Provide the (X, Y) coordinate of the cell's center where the given text is located.  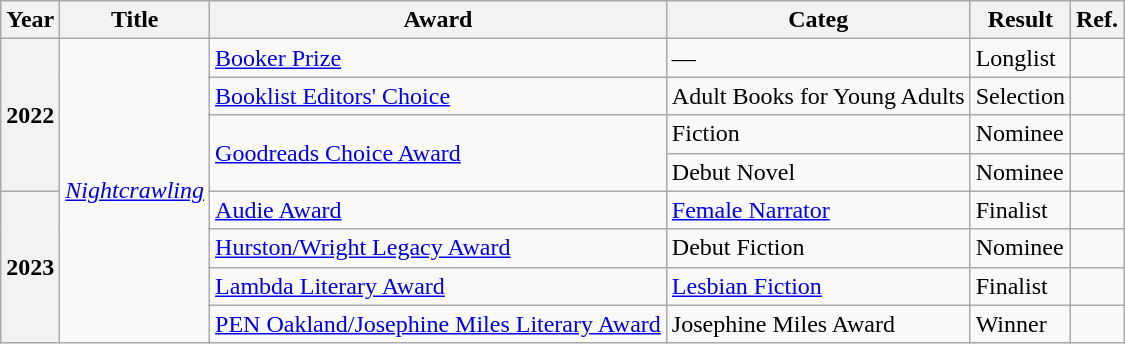
— (818, 58)
Categ (818, 20)
Booklist Editors' Choice (438, 96)
Audie Award (438, 210)
Debut Fiction (818, 248)
Title (135, 20)
Longlist (1020, 58)
Year (30, 20)
Ref. (1098, 20)
Winner (1020, 324)
Adult Books for Young Adults (818, 96)
Booker Prize (438, 58)
Lambda Literary Award (438, 286)
2022 (30, 115)
Hurston/Wright Legacy Award (438, 248)
Goodreads Choice Award (438, 153)
2023 (30, 267)
Female Narrator (818, 210)
Josephine Miles Award (818, 324)
Award (438, 20)
Result (1020, 20)
Nightcrawling (135, 191)
Selection (1020, 96)
Debut Novel (818, 172)
Lesbian Fiction (818, 286)
Fiction (818, 134)
PEN Oakland/Josephine Miles Literary Award (438, 324)
